Provide the (x, y) coordinate of the cell's center where the given text is located.  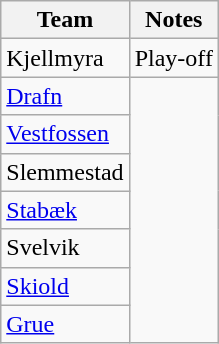
Drafn (65, 96)
Vestfossen (65, 134)
Kjellmyra (65, 58)
Grue (65, 324)
Team (65, 20)
Slemmestad (65, 172)
Play-off (174, 58)
Stabæk (65, 210)
Skiold (65, 286)
Notes (174, 20)
Svelvik (65, 248)
